Output the (x, y) coordinate of the center of the cell containing the given text.  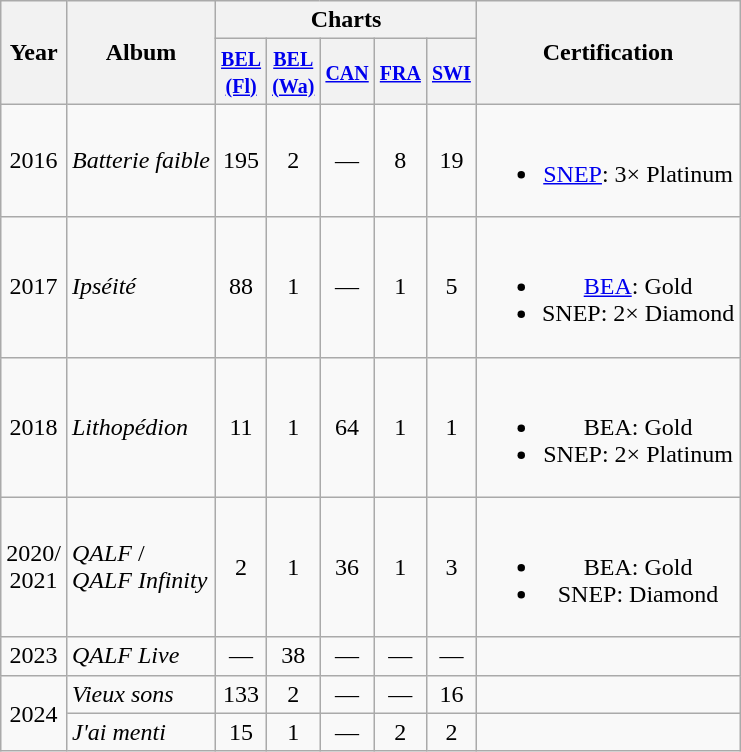
2023 (34, 656)
SWI (451, 72)
3 (451, 567)
Year (34, 52)
11 (242, 427)
195 (242, 160)
88 (242, 287)
J'ai menti (140, 732)
133 (242, 694)
Batterie faible (140, 160)
Ipséité (140, 287)
2017 (34, 287)
Charts (346, 20)
Vieux sons (140, 694)
CAN (347, 72)
2020/2021 (34, 567)
BEL(Wa) (294, 72)
FRA (400, 72)
BEA: GoldSNEP: 2× Platinum (608, 427)
8 (400, 160)
16 (451, 694)
QALF / QALF Infinity (140, 567)
2016 (34, 160)
64 (347, 427)
36 (347, 567)
38 (294, 656)
BEA: GoldSNEP: Diamond (608, 567)
QALF Live (140, 656)
15 (242, 732)
2018 (34, 427)
2024 (34, 713)
Certification (608, 52)
5 (451, 287)
Album (140, 52)
BEA: GoldSNEP: 2× Diamond (608, 287)
19 (451, 160)
BEL(Fl) (242, 72)
SNEP: 3× Platinum (608, 160)
Lithopédion (140, 427)
